Search for the cell housing the specified text and yield its [X, Y] center coordinate. 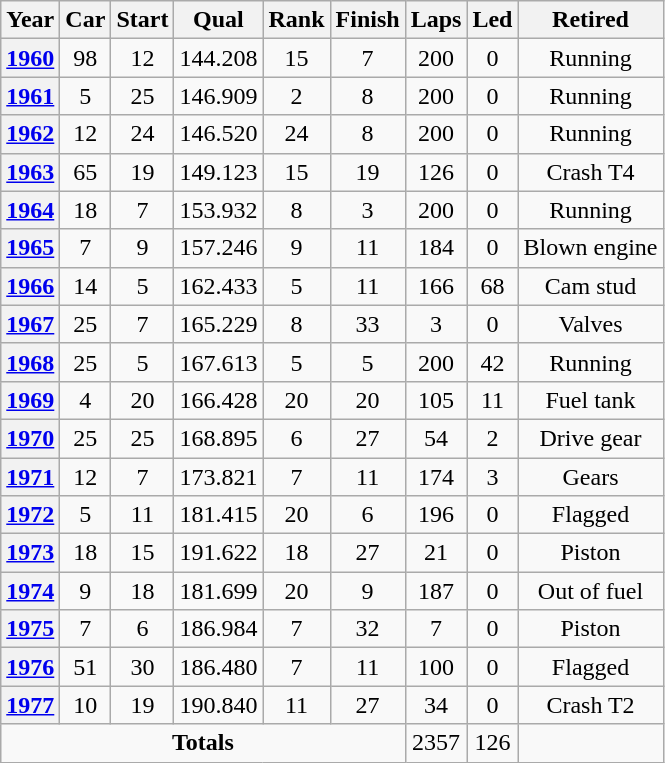
153.932 [218, 210]
Finish [368, 20]
1970 [30, 438]
10 [86, 705]
165.229 [218, 324]
191.622 [218, 553]
98 [86, 58]
Crash T4 [590, 172]
1977 [30, 705]
166 [436, 286]
Laps [436, 20]
157.246 [218, 248]
184 [436, 248]
1963 [30, 172]
168.895 [218, 438]
162.433 [218, 286]
Crash T2 [590, 705]
33 [368, 324]
1960 [30, 58]
1968 [30, 362]
144.208 [218, 58]
Car [86, 20]
187 [436, 591]
196 [436, 515]
34 [436, 705]
173.821 [218, 477]
Blown engine [590, 248]
Year [30, 20]
149.123 [218, 172]
1965 [30, 248]
30 [142, 667]
146.520 [218, 134]
186.480 [218, 667]
32 [368, 629]
1973 [30, 553]
Valves [590, 324]
14 [86, 286]
166.428 [218, 400]
1972 [30, 515]
54 [436, 438]
181.699 [218, 591]
Gears [590, 477]
1971 [30, 477]
Fuel tank [590, 400]
1967 [30, 324]
Qual [218, 20]
65 [86, 172]
100 [436, 667]
Rank [296, 20]
Out of fuel [590, 591]
51 [86, 667]
Cam stud [590, 286]
186.984 [218, 629]
181.415 [218, 515]
68 [492, 286]
1976 [30, 667]
4 [86, 400]
1964 [30, 210]
146.909 [218, 96]
174 [436, 477]
1969 [30, 400]
Start [142, 20]
1974 [30, 591]
190.840 [218, 705]
105 [436, 400]
1966 [30, 286]
1962 [30, 134]
1975 [30, 629]
21 [436, 553]
42 [492, 362]
Drive gear [590, 438]
Totals [203, 743]
Retired [590, 20]
1961 [30, 96]
167.613 [218, 362]
Led [492, 20]
2357 [436, 743]
